Return [x, y] of the center of cell containing provided text 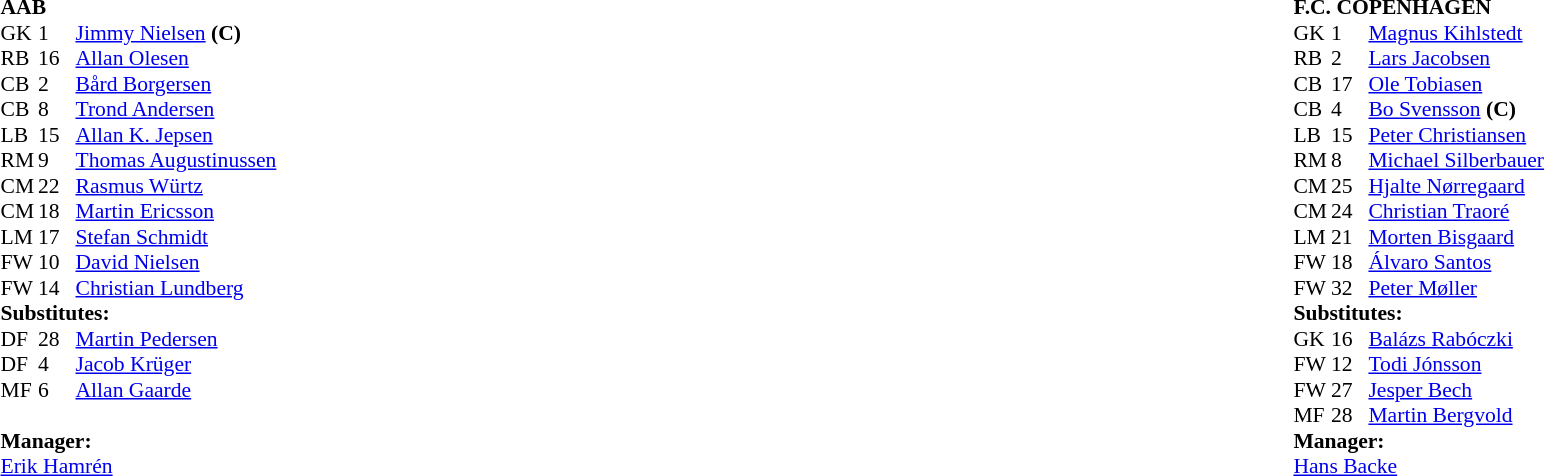
Hjalte Nørregaard [1456, 186]
14 [57, 288]
12 [1350, 365]
David Nielsen [176, 263]
Álvaro Santos [1456, 263]
Martin Ericsson [176, 211]
Jimmy Nielsen (C) [176, 33]
Peter Møller [1456, 288]
Magnus Kihlstedt [1456, 33]
Jesper Bech [1456, 390]
Martin Bergvold [1456, 415]
10 [57, 263]
Lars Jacobsen [1456, 59]
27 [1350, 390]
Bård Borgersen [176, 84]
Allan Olesen [176, 59]
24 [1350, 211]
25 [1350, 186]
Christian Lundberg [176, 288]
Peter Christiansen [1456, 135]
6 [57, 390]
21 [1350, 237]
Martin Pedersen [176, 339]
Christian Traoré [1456, 211]
9 [57, 161]
Bo Svensson (C) [1456, 109]
Stefan Schmidt [176, 237]
Michael Silberbauer [1456, 161]
Trond Andersen [176, 109]
Allan K. Jepsen [176, 135]
Ole Tobiasen [1456, 84]
32 [1350, 288]
Thomas Augustinussen [176, 161]
22 [57, 186]
Todi Jónsson [1456, 365]
Jacob Krüger [176, 365]
Rasmus Würtz [176, 186]
Morten Bisgaard [1456, 237]
Allan Gaarde [176, 390]
Balázs Rabóczki [1456, 339]
